Pinpoint the cell where the given text exists, returning its [X, Y] midpoint coordinate. 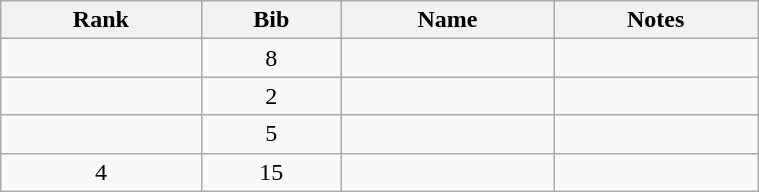
Name [448, 20]
Notes [656, 20]
8 [272, 58]
Rank [101, 20]
2 [272, 96]
Bib [272, 20]
4 [101, 172]
5 [272, 134]
15 [272, 172]
